Return the [x, y] coordinate for the center point of the cell that contains the specified text.  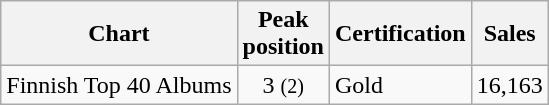
Certification [401, 34]
3 (2) [283, 85]
Finnish Top 40 Albums [119, 85]
Sales [510, 34]
Gold [401, 85]
Peakposition [283, 34]
Chart [119, 34]
16,163 [510, 85]
